Identify which cell holds the provided text, then report its [x, y] central coordinate. 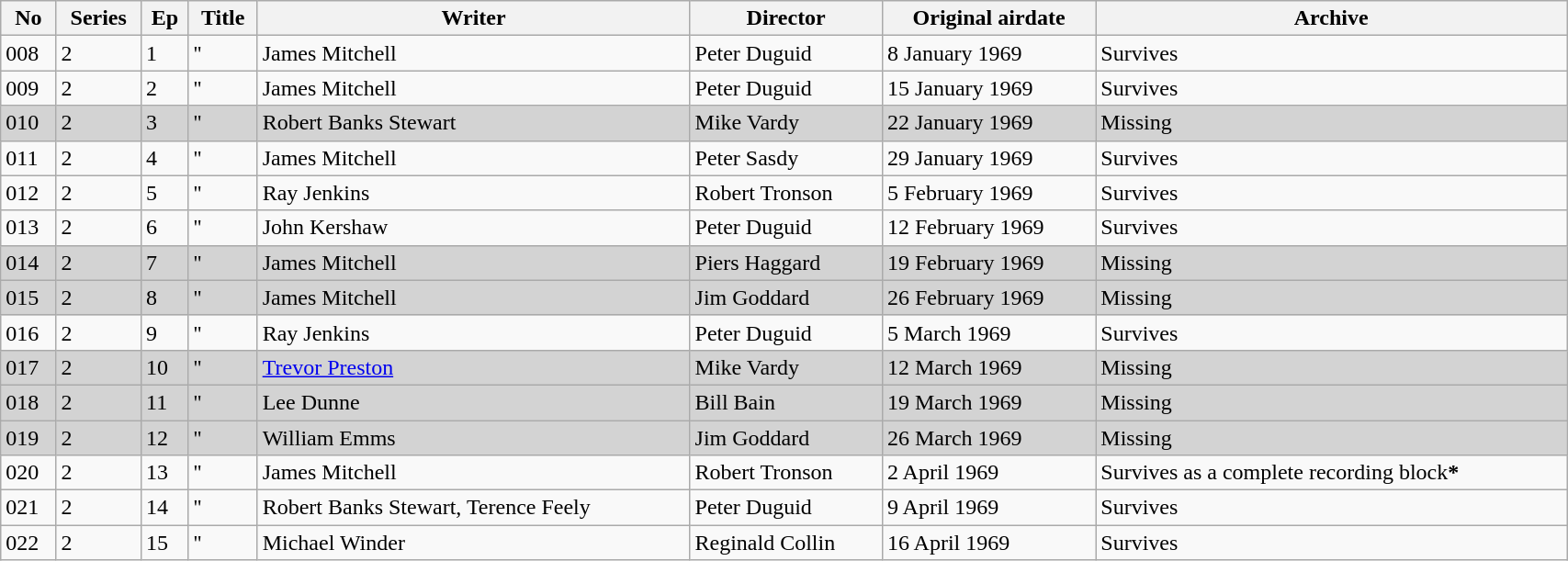
5 February 1969 [988, 193]
29 January 1969 [988, 158]
Reginald Collin [786, 543]
8 [164, 297]
014 [28, 263]
William Emms [474, 438]
Piers Haggard [786, 263]
Writer [474, 18]
15 January 1969 [988, 88]
022 [28, 543]
16 April 1969 [988, 543]
12 [164, 438]
011 [28, 158]
8 January 1969 [988, 53]
Robert Banks Stewart [474, 123]
012 [28, 193]
5 March 1969 [988, 332]
26 March 1969 [988, 438]
Series [99, 18]
12 February 1969 [988, 228]
26 February 1969 [988, 297]
018 [28, 402]
9 [164, 332]
5 [164, 193]
4 [164, 158]
9 April 1969 [988, 508]
12 March 1969 [988, 367]
1 [164, 53]
Survives as a complete recording block* [1332, 473]
19 March 1969 [988, 402]
020 [28, 473]
Trevor Preston [474, 367]
Title [222, 18]
019 [28, 438]
Ep [164, 18]
008 [28, 53]
7 [164, 263]
Michael Winder [474, 543]
Director [786, 18]
009 [28, 88]
010 [28, 123]
Robert Banks Stewart, Terence Feely [474, 508]
13 [164, 473]
013 [28, 228]
19 February 1969 [988, 263]
14 [164, 508]
No [28, 18]
15 [164, 543]
015 [28, 297]
Bill Bain [786, 402]
017 [28, 367]
Original airdate [988, 18]
Archive [1332, 18]
Peter Sasdy [786, 158]
10 [164, 367]
6 [164, 228]
Lee Dunne [474, 402]
021 [28, 508]
John Kershaw [474, 228]
22 January 1969 [988, 123]
2 April 1969 [988, 473]
3 [164, 123]
016 [28, 332]
11 [164, 402]
